Detect which cell encompasses the target text, then output its (X, Y) center coordinate. 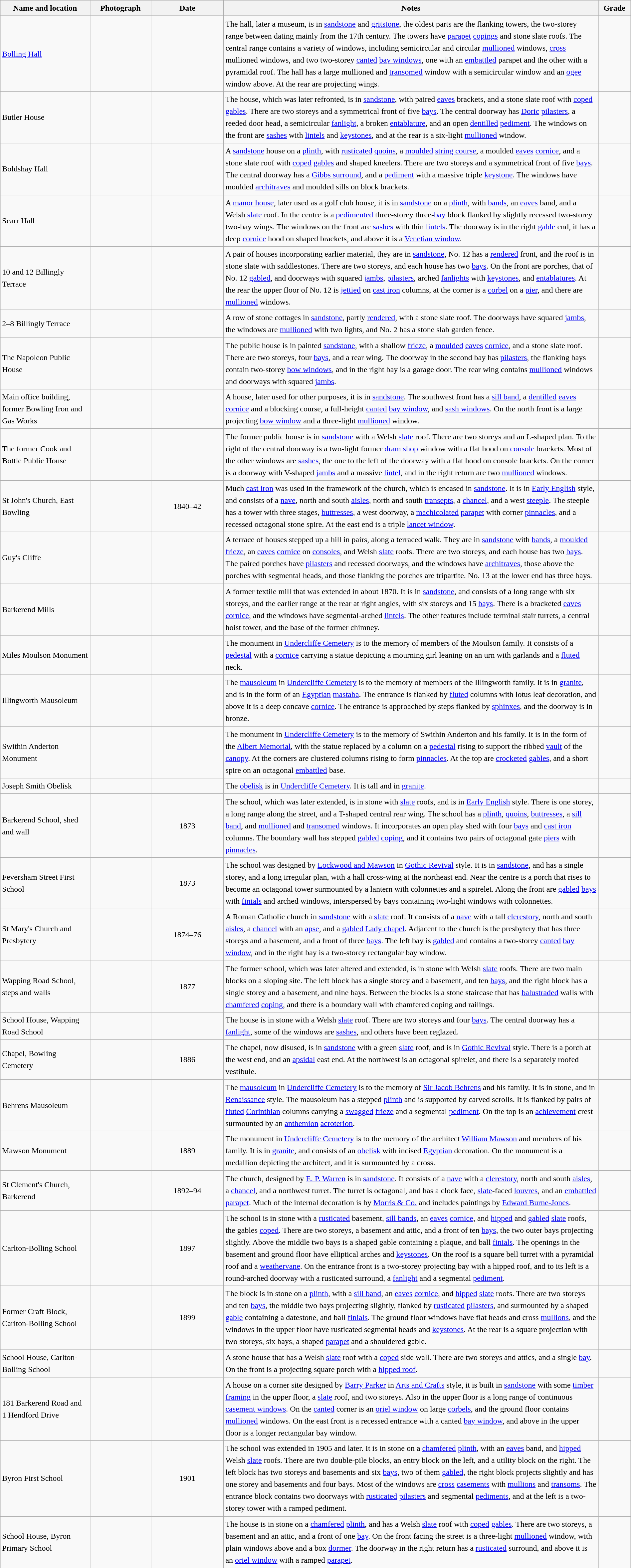
Illingworth Mausoleum (45, 701)
Bolling Hall (45, 54)
St Clement's Church, Barkerend (45, 1190)
Chapel, Bowling Cemetery (45, 1060)
2–8 Billingly Terrace (45, 324)
Former Craft Block, Carlton-Bolling School (45, 1317)
Scarr Hall (45, 220)
Swithin Anderton Monument (45, 752)
Byron First School (45, 1478)
Photograph (120, 8)
School House, Byron Primary School (45, 1542)
Miles Moulson Monument (45, 655)
Barkerend School, shed and wall (45, 825)
The Napoleon Public House (45, 363)
St John's Church, East Bowling (45, 506)
Wapping Road School, steps and walls (45, 987)
Mawson Monument (45, 1151)
Name and location (45, 8)
Notes (411, 8)
St Mary's Church and Presbytery (45, 935)
Date (187, 8)
Behrens Mausoleum (45, 1105)
The obelisk is in Undercliffe Cemetery. It is tall and in granite. (411, 786)
1877 (187, 987)
1840–42 (187, 506)
Boldshay Hall (45, 169)
Guy's Cliffe (45, 558)
School House, Carlton-Bolling School (45, 1363)
Barkerend Mills (45, 610)
1886 (187, 1060)
Main office building, former Bowling Iron and Gas Works (45, 409)
1897 (187, 1248)
1889 (187, 1151)
School House, Wapping Road School (45, 1026)
Grade (614, 8)
Feversham Street First School (45, 883)
181 Barkerend Road and1 Hendford Drive (45, 1409)
Carlton-Bolling School (45, 1248)
1892–94 (187, 1190)
The former Cook and Bottle Public House (45, 455)
1874–76 (187, 935)
10 and 12 Billingly Terrace (45, 278)
Joseph Smith Obelisk (45, 786)
1901 (187, 1478)
Butler House (45, 117)
1899 (187, 1317)
